Identify which cell holds the provided text, then report its [x, y] central coordinate. 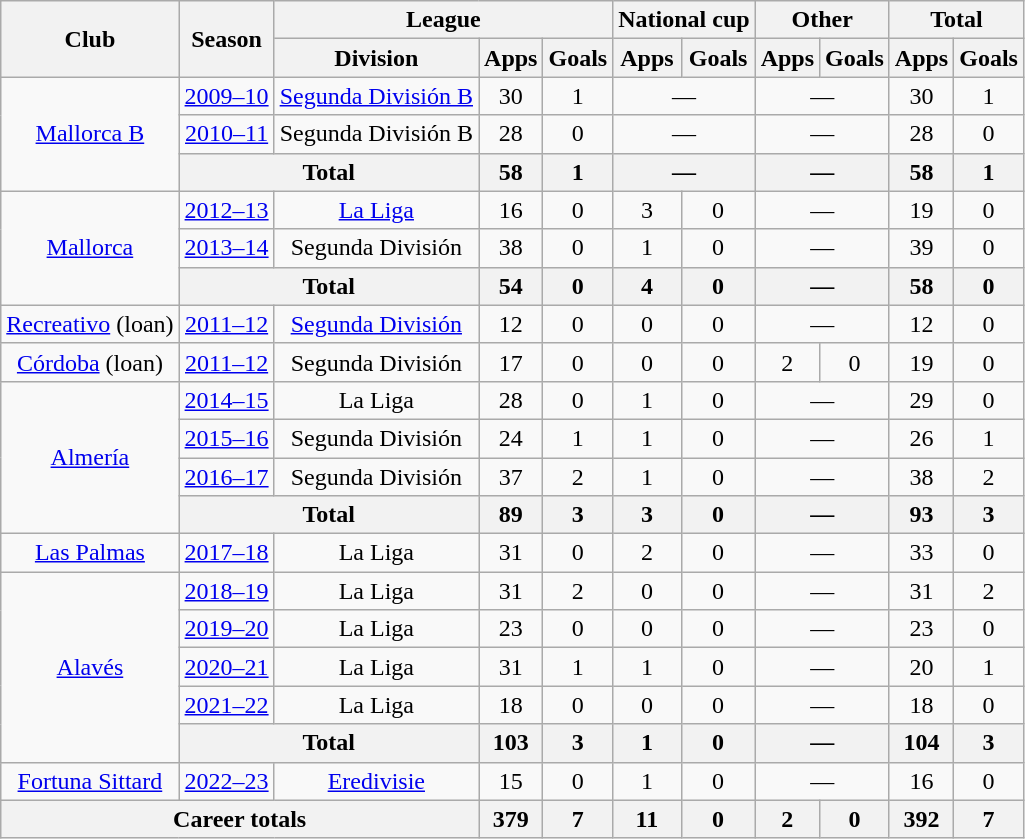
29 [921, 400]
24 [511, 438]
Las Palmas [90, 553]
Season [226, 39]
4 [647, 286]
11 [647, 819]
League [444, 20]
2012–13 [226, 210]
33 [921, 553]
103 [511, 743]
392 [921, 819]
17 [511, 362]
379 [511, 819]
National cup [684, 20]
Division [376, 58]
2019–20 [226, 629]
Career totals [240, 819]
Club [90, 39]
Mallorca B [90, 134]
2020–21 [226, 667]
2021–22 [226, 705]
15 [511, 781]
54 [511, 286]
2022–23 [226, 781]
2013–14 [226, 248]
2010–11 [226, 134]
39 [921, 248]
20 [921, 667]
Almería [90, 457]
Fortuna Sittard [90, 781]
2015–16 [226, 438]
Alavés [90, 667]
2016–17 [226, 477]
Córdoba (loan) [90, 362]
37 [511, 477]
2017–18 [226, 553]
26 [921, 438]
Recreativo (loan) [90, 324]
2018–19 [226, 591]
2014–15 [226, 400]
Other [822, 20]
104 [921, 743]
93 [921, 515]
2009–10 [226, 96]
Mallorca [90, 248]
Eredivisie [376, 781]
89 [511, 515]
